Search for the cell housing the specified text and yield its [x, y] center coordinate. 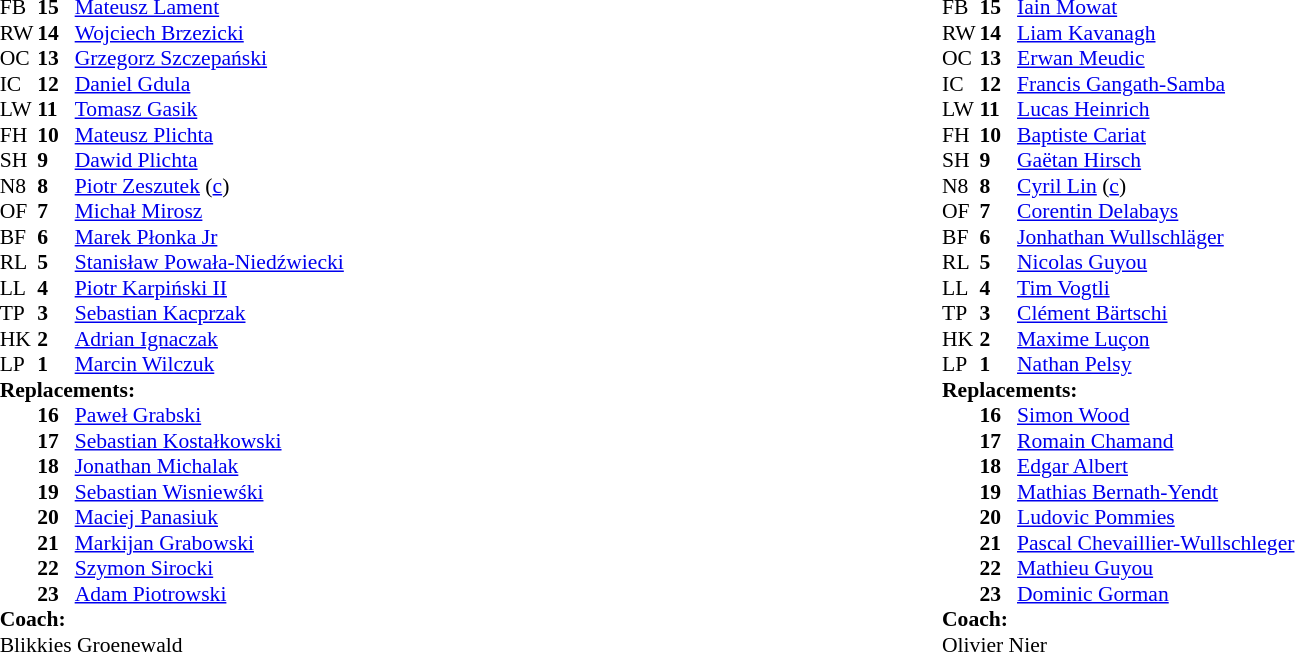
Michał Mirosz [210, 211]
Sebastian Kacprzak [210, 313]
Ludovic Pommies [1156, 517]
Adam Piotrowski [210, 594]
Wojciech Brzezicki [210, 33]
Markijan Grabowski [210, 543]
Dominic Gorman [1156, 594]
Dawid Plichta [210, 161]
Szymon Sirocki [210, 569]
Adrian Ignaczak [210, 339]
Gaëtan Hirsch [1156, 161]
Maciej Panasiuk [210, 517]
Baptiste Cariat [1156, 135]
Nicolas Guyou [1156, 263]
Edgar Albert [1156, 467]
Erwan Meudic [1156, 59]
Tomasz Gasik [210, 109]
Jonathan Michalak [210, 467]
Francis Gangath-Samba [1156, 84]
Liam Kavanagh [1156, 33]
Marcin Wilczuk [210, 365]
Paweł Grabski [210, 415]
Simon Wood [1156, 415]
Jonhathan Wullschläger [1156, 237]
Piotr Karpiński II [210, 288]
Grzegorz Szczepański [210, 59]
Maxime Luçon [1156, 339]
Marek Płonka Jr [210, 237]
Stanisław Powała-Niedźwiecki [210, 263]
Cyril Lin (c) [1156, 186]
Pascal Chevaillier-Wullschleger [1156, 543]
Mateusz Plichta [210, 135]
Clément Bärtschi [1156, 313]
Nathan Pelsy [1156, 365]
Piotr Zeszutek (c) [210, 186]
Mathias Bernath-Yendt [1156, 492]
Daniel Gdula [210, 84]
Sebastian Kostałkowski [210, 441]
Romain Chamand [1156, 441]
Corentin Delabays [1156, 211]
Sebastian Wisniewśki [210, 492]
Mathieu Guyou [1156, 569]
Tim Vogtli [1156, 288]
Lucas Heinrich [1156, 109]
